From the cell containing the given text, extract its center point as (X, Y) coordinate. 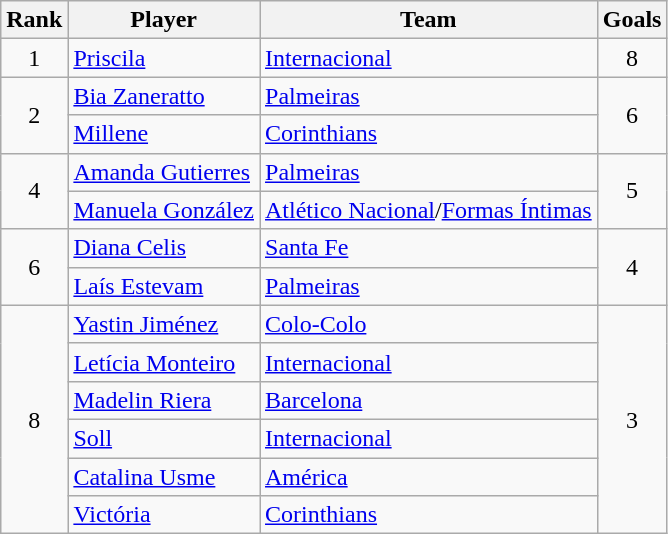
Priscila (164, 58)
Catalina Usme (164, 477)
Madelin Riera (164, 400)
Letícia Monteiro (164, 362)
Soll (164, 438)
Santa Fe (429, 248)
Bia Zaneratto (164, 96)
Rank (34, 20)
Victória (164, 515)
Colo-Colo (429, 324)
Goals (632, 20)
Team (429, 20)
Atlético Nacional/Formas Íntimas (429, 210)
Player (164, 20)
1 (34, 58)
América (429, 477)
Millene (164, 134)
3 (632, 419)
Barcelona (429, 400)
Diana Celis (164, 248)
Amanda Gutierres (164, 172)
Yastin Jiménez (164, 324)
2 (34, 115)
Laís Estevam (164, 286)
Manuela González (164, 210)
5 (632, 191)
